Find where the given text appears and provide that cell's center as (X, Y) coordinate. 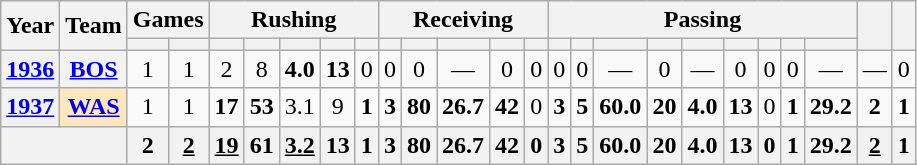
3.1 (300, 107)
WAS (94, 107)
17 (226, 107)
BOS (94, 69)
1937 (30, 107)
Games (168, 20)
53 (262, 107)
3.2 (300, 145)
Rushing (294, 20)
19 (226, 145)
Receiving (462, 20)
61 (262, 145)
9 (338, 107)
1936 (30, 69)
Team (94, 26)
Year (30, 26)
Passing (703, 20)
8 (262, 69)
